Detect which cell encompasses the target text, then output its (x, y) center coordinate. 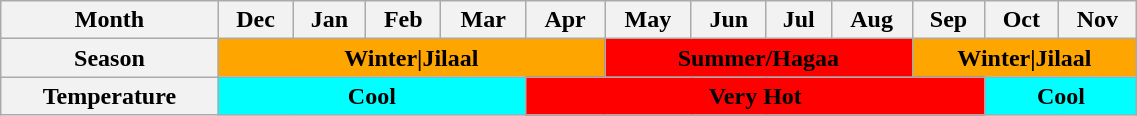
Temperature (110, 96)
Dec (256, 20)
Month (110, 20)
Jan (330, 20)
Summer/Hagaa (758, 58)
Very Hot (756, 96)
Jul (798, 20)
Aug (872, 20)
Apr (566, 20)
Nov (1098, 20)
Season (110, 58)
Mar (484, 20)
Oct (1022, 20)
Jun (728, 20)
Sep (948, 20)
May (648, 20)
Feb (404, 20)
